Determine the [x, y] coordinate at the center of the cell enclosing the given text.  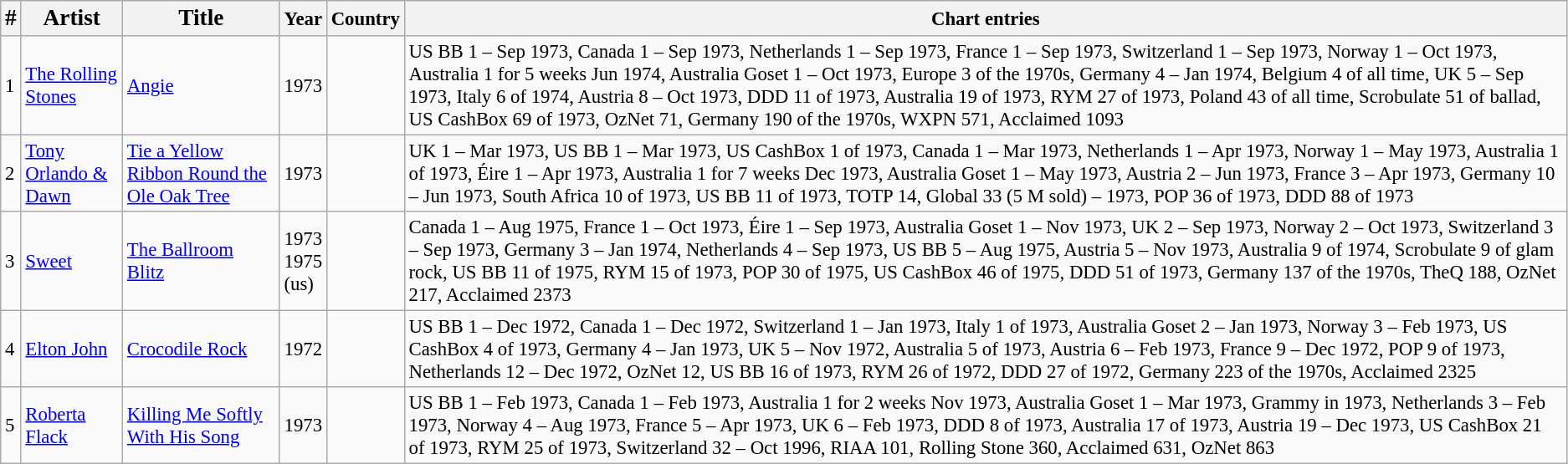
The Ballroom Blitz [202, 261]
The Rolling Stones [72, 85]
Sweet [72, 261]
Roberta Flack [72, 426]
4 [11, 349]
Crocodile Rock [202, 349]
Title [202, 18]
Country [365, 18]
Killing Me Softly With His Song [202, 426]
2 [11, 174]
Tie a Yellow Ribbon Round the Ole Oak Tree [202, 174]
Chart entries [986, 18]
Tony Orlando & Dawn [72, 174]
1972 [303, 349]
Artist [72, 18]
Angie [202, 85]
3 [11, 261]
1 [11, 85]
5 [11, 426]
19731975(us) [303, 261]
# [11, 18]
Year [303, 18]
Elton John [72, 349]
